Search for the cell housing the specified text and yield its [x, y] center coordinate. 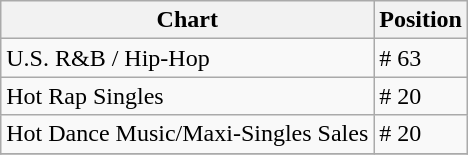
Position [421, 20]
Hot Rap Singles [188, 96]
Hot Dance Music/Maxi-Singles Sales [188, 134]
U.S. R&B / Hip-Hop [188, 58]
Chart [188, 20]
# 63 [421, 58]
